Find where the given text appears and provide that cell's center as (X, Y) coordinate. 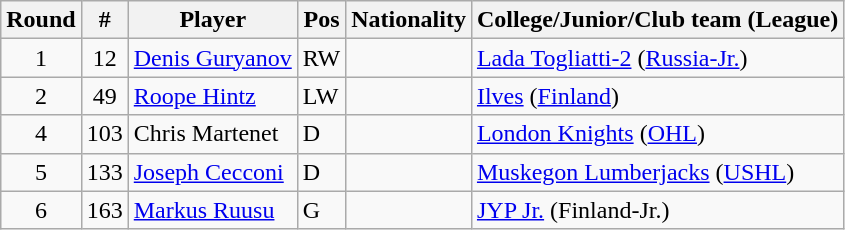
RW (321, 58)
Lada Togliatti-2 (Russia-Jr.) (657, 58)
103 (104, 134)
2 (41, 96)
Roope Hintz (212, 96)
133 (104, 172)
Player (212, 20)
JYP Jr. (Finland-Jr.) (657, 210)
Denis Guryanov (212, 58)
Nationality (409, 20)
6 (41, 210)
Ilves (Finland) (657, 96)
4 (41, 134)
Round (41, 20)
G (321, 210)
Muskegon Lumberjacks (USHL) (657, 172)
49 (104, 96)
# (104, 20)
12 (104, 58)
Joseph Cecconi (212, 172)
1 (41, 58)
Pos (321, 20)
Chris Martenet (212, 134)
5 (41, 172)
London Knights (OHL) (657, 134)
LW (321, 96)
College/Junior/Club team (League) (657, 20)
Markus Ruusu (212, 210)
163 (104, 210)
